Return [x, y] of the center of cell containing provided text 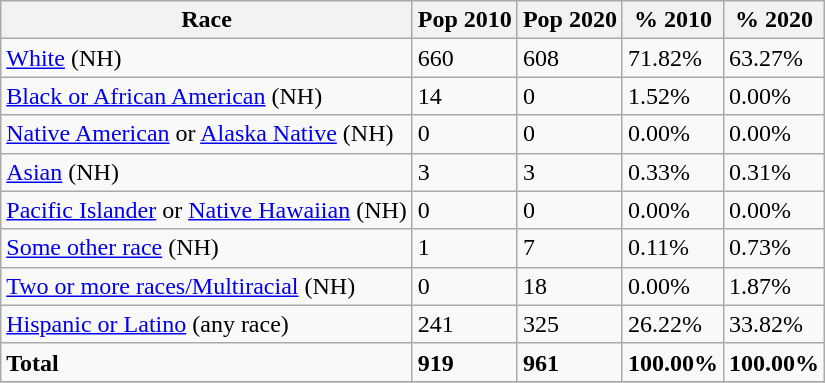
1.87% [774, 286]
63.27% [774, 58]
7 [570, 248]
Black or African American (NH) [207, 96]
Some other race (NH) [207, 248]
0.73% [774, 248]
Pop 2010 [464, 20]
241 [464, 324]
1.52% [672, 96]
% 2020 [774, 20]
961 [570, 362]
Race [207, 20]
14 [464, 96]
608 [570, 58]
Hispanic or Latino (any race) [207, 324]
919 [464, 362]
26.22% [672, 324]
Total [207, 362]
33.82% [774, 324]
Asian (NH) [207, 172]
660 [464, 58]
% 2010 [672, 20]
325 [570, 324]
Native American or Alaska Native (NH) [207, 134]
Pop 2020 [570, 20]
0.31% [774, 172]
0.11% [672, 248]
18 [570, 286]
71.82% [672, 58]
0.33% [672, 172]
1 [464, 248]
Pacific Islander or Native Hawaiian (NH) [207, 210]
Two or more races/Multiracial (NH) [207, 286]
White (NH) [207, 58]
